Detect which cell encompasses the target text, then output its [X, Y] center coordinate. 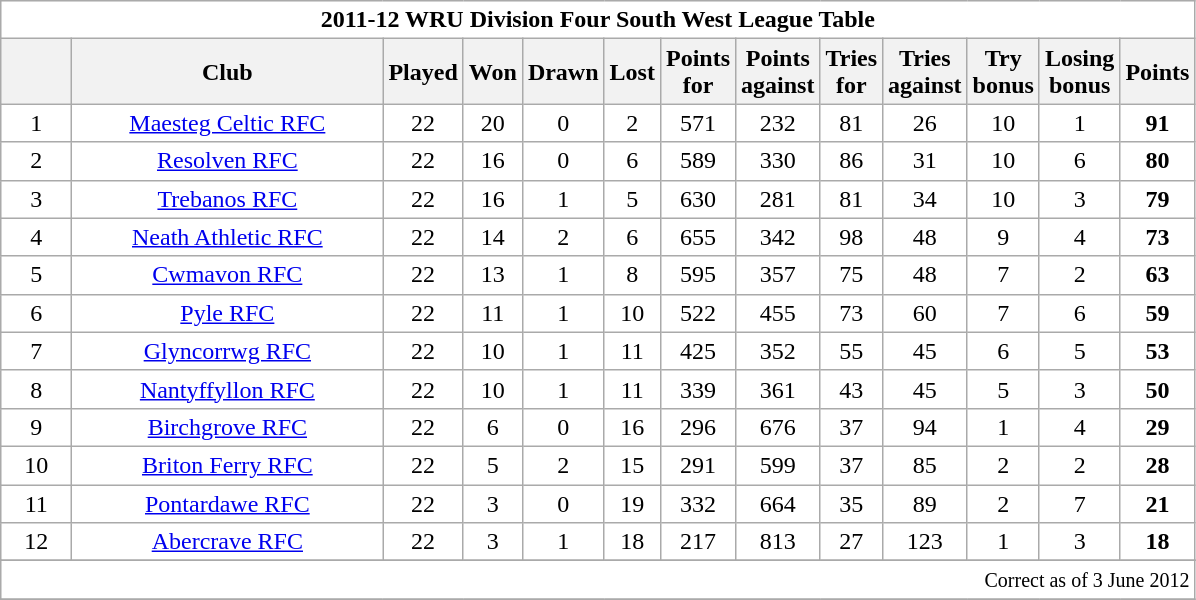
89 [925, 503]
Resolven RFC [228, 161]
281 [778, 199]
123 [925, 542]
Club [228, 72]
291 [698, 465]
80 [1158, 161]
571 [698, 123]
Neath Athletic RFC [228, 237]
664 [778, 503]
357 [778, 275]
342 [778, 237]
34 [925, 199]
86 [852, 161]
14 [492, 237]
21 [1158, 503]
Correct as of 3 June 2012 [598, 580]
Glyncorrwg RFC [228, 351]
Played [423, 72]
Drawn [563, 72]
Tries for [852, 72]
Abercrave RFC [228, 542]
29 [1158, 427]
Lost [632, 72]
Won [492, 72]
330 [778, 161]
Points against [778, 72]
455 [778, 313]
Tries against [925, 72]
19 [632, 503]
676 [778, 427]
Briton Ferry RFC [228, 465]
Cwmavon RFC [228, 275]
98 [852, 237]
13 [492, 275]
Points for [698, 72]
Losing bonus [1079, 72]
332 [698, 503]
Maesteg Celtic RFC [228, 123]
Try bonus [1003, 72]
425 [698, 351]
352 [778, 351]
Points [1158, 72]
20 [492, 123]
15 [632, 465]
26 [925, 123]
232 [778, 123]
522 [698, 313]
2011-12 WRU Division Four South West League Table [598, 20]
27 [852, 542]
12 [36, 542]
813 [778, 542]
60 [925, 313]
43 [852, 389]
53 [1158, 351]
35 [852, 503]
599 [778, 465]
Pyle RFC [228, 313]
595 [698, 275]
85 [925, 465]
59 [1158, 313]
589 [698, 161]
31 [925, 161]
94 [925, 427]
79 [1158, 199]
28 [1158, 465]
296 [698, 427]
Pontardawe RFC [228, 503]
630 [698, 199]
91 [1158, 123]
75 [852, 275]
63 [1158, 275]
339 [698, 389]
361 [778, 389]
Birchgrove RFC [228, 427]
Trebanos RFC [228, 199]
655 [698, 237]
217 [698, 542]
55 [852, 351]
Nantyffyllon RFC [228, 389]
50 [1158, 389]
